Scan for the cell matching the given text and deliver its [x, y] coordinate at center. 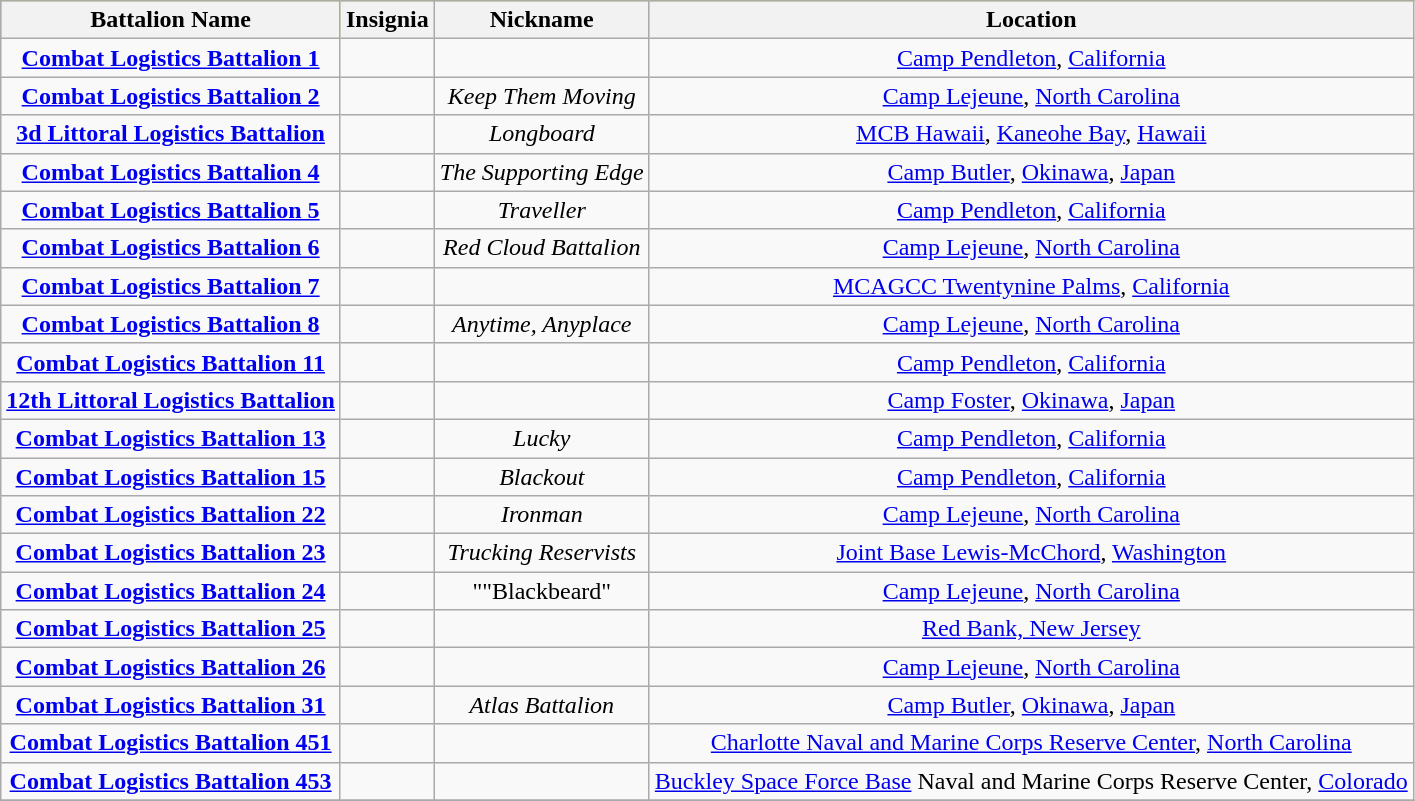
Combat Logistics Battalion 22 [171, 515]
""Blackbeard" [542, 591]
Blackout [542, 477]
Location [1031, 20]
Lucky [542, 438]
Joint Base Lewis-McChord, Washington [1031, 553]
Combat Logistics Battalion 8 [171, 324]
Combat Logistics Battalion 451 [171, 743]
Combat Logistics Battalion 31 [171, 705]
3d Littoral Logistics Battalion [171, 134]
Combat Logistics Battalion 5 [171, 210]
The Supporting Edge [542, 172]
Insignia [387, 20]
MCB Hawaii, Kaneohe Bay, Hawaii [1031, 134]
Traveller [542, 210]
Combat Logistics Battalion 15 [171, 477]
Red Cloud Battalion [542, 248]
Atlas Battalion [542, 705]
Combat Logistics Battalion 1 [171, 58]
Camp Foster, Okinawa, Japan [1031, 400]
Combat Logistics Battalion 4 [171, 172]
Longboard [542, 134]
Combat Logistics Battalion 11 [171, 362]
Combat Logistics Battalion 6 [171, 248]
Combat Logistics Battalion 2 [171, 96]
Combat Logistics Battalion 23 [171, 553]
MCAGCC Twentynine Palms, California [1031, 286]
Battalion Name [171, 20]
Combat Logistics Battalion 13 [171, 438]
Anytime, Anyplace [542, 324]
Combat Logistics Battalion 26 [171, 667]
Combat Logistics Battalion 25 [171, 629]
Combat Logistics Battalion 453 [171, 781]
Combat Logistics Battalion 7 [171, 286]
Buckley Space Force Base Naval and Marine Corps Reserve Center, Colorado [1031, 781]
12th Littoral Logistics Battalion [171, 400]
Red Bank, New Jersey [1031, 629]
Nickname [542, 20]
Trucking Reservists [542, 553]
Ironman [542, 515]
Keep Them Moving [542, 96]
Charlotte Naval and Marine Corps Reserve Center, North Carolina [1031, 743]
Combat Logistics Battalion 24 [171, 591]
